Find where the given text appears and provide that cell's center as [x, y] coordinate. 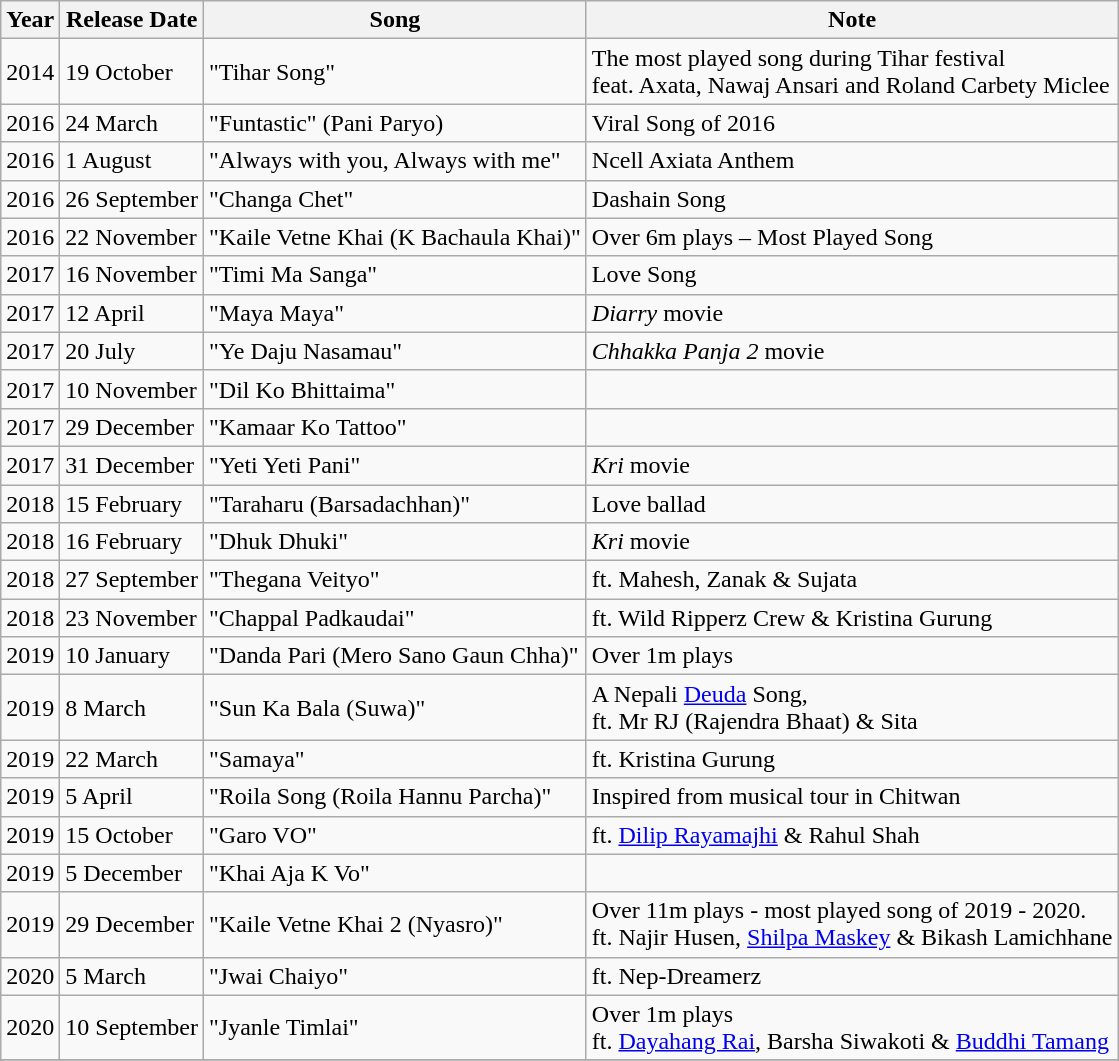
"Funtastic" (Pani Paryo) [396, 123]
The most played song during Tihar festivalfeat. Axata, Nawaj Ansari and Roland Carbety Miclee [852, 72]
26 September [132, 199]
Over 1m plays [852, 656]
Release Date [132, 20]
"Always with you, Always with me" [396, 161]
"Dhuk Dhuki" [396, 542]
15 October [132, 835]
22 March [132, 759]
"Ye Daju Nasamau" [396, 351]
"Dil Ko Bhittaima" [396, 389]
A Nepali Deuda Song,ft. Mr RJ (Rajendra Bhaat) & Sita [852, 708]
16 February [132, 542]
16 November [132, 275]
27 September [132, 580]
Over 11m plays - most played song of 2019 - 2020.ft. Najir Husen, Shilpa Maskey & Bikash Lamichhane [852, 924]
"Danda Pari (Mero Sano Gaun Chha)" [396, 656]
22 November [132, 237]
Inspired from musical tour in Chitwan [852, 797]
Viral Song of 2016 [852, 123]
"Changa Chet" [396, 199]
ft. Nep-Dreamerz [852, 976]
"Chappal Padkaudai" [396, 618]
5 April [132, 797]
8 March [132, 708]
31 December [132, 465]
20 July [132, 351]
"Kaile Vetne Khai 2 (Nyasro)" [396, 924]
"Taraharu (Barsadachhan)" [396, 503]
5 March [132, 976]
ft. Wild Ripperz Crew & Kristina Gurung [852, 618]
Over 6m plays – Most Played Song [852, 237]
Diarry movie [852, 313]
10 September [132, 1028]
Dashain Song [852, 199]
23 November [132, 618]
"Jwai Chaiyo" [396, 976]
Year [30, 20]
12 April [132, 313]
"Kaile Vetne Khai (K Bachaula Khai)" [396, 237]
10 January [132, 656]
1 August [132, 161]
"Timi Ma Sanga" [396, 275]
ft. Dilip Rayamajhi & Rahul Shah [852, 835]
"Khai Aja K Vo" [396, 873]
19 October [132, 72]
"Thegana Veityo" [396, 580]
ft. Kristina Gurung [852, 759]
"Sun Ka Bala (Suwa)" [396, 708]
"Garo VO" [396, 835]
"Yeti Yeti Pani" [396, 465]
Chhakka Panja 2 movie [852, 351]
2014 [30, 72]
5 December [132, 873]
Over 1m playsft. Dayahang Rai, Barsha Siwakoti & Buddhi Tamang [852, 1028]
24 March [132, 123]
"Tihar Song" [396, 72]
"Maya Maya" [396, 313]
Love ballad [852, 503]
Note [852, 20]
"Samaya" [396, 759]
"Kamaar Ko Tattoo" [396, 427]
Ncell Axiata Anthem [852, 161]
Love Song [852, 275]
ft. Mahesh, Zanak & Sujata [852, 580]
Song [396, 20]
"Roila Song (Roila Hannu Parcha)" [396, 797]
15 February [132, 503]
"Jyanle Timlai" [396, 1028]
10 November [132, 389]
